Output the [x, y] coordinate of the center of the cell containing the given text.  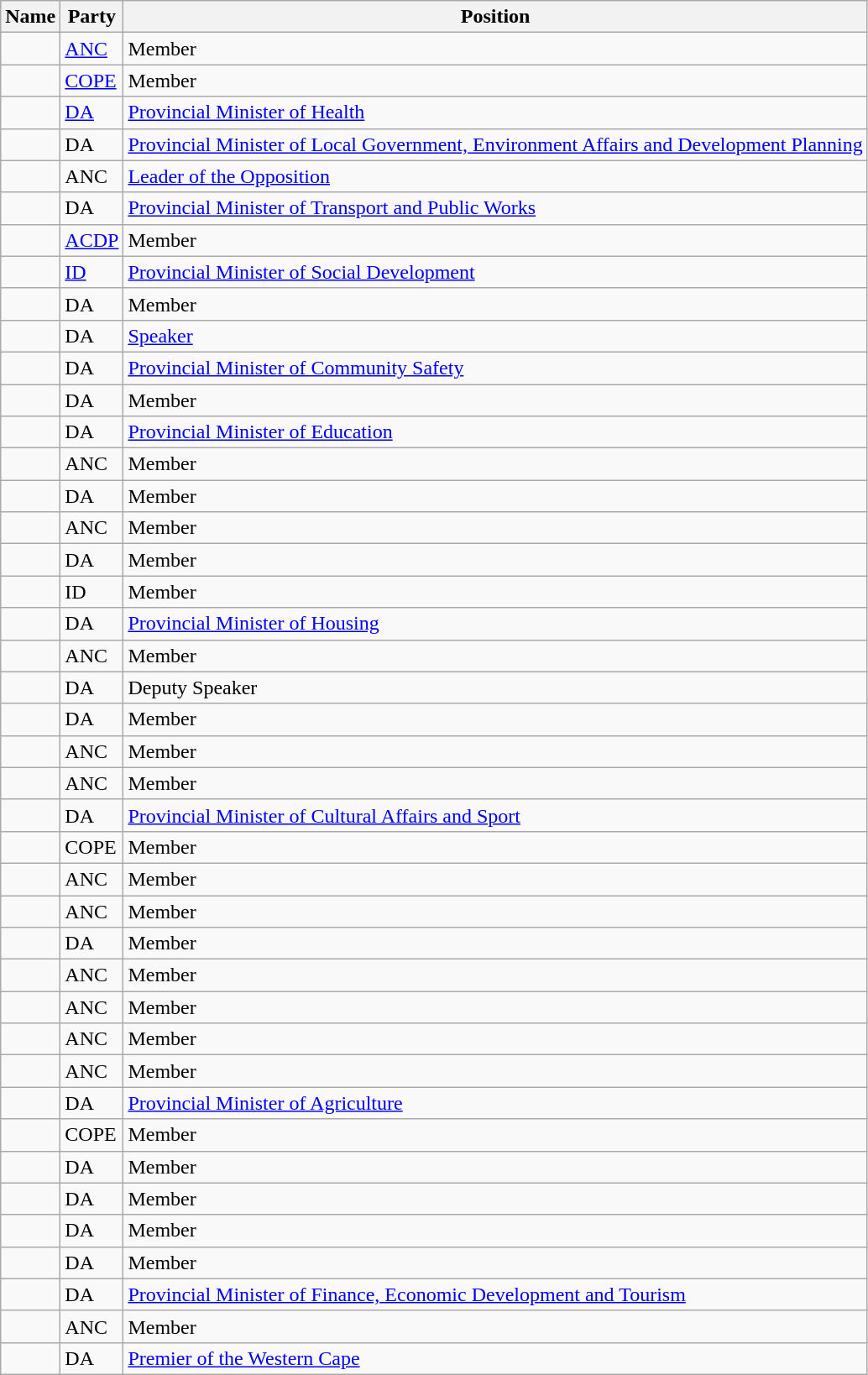
Name [30, 17]
Premier of the Western Cape [495, 1358]
Leader of the Opposition [495, 176]
Provincial Minister of Transport and Public Works [495, 208]
Provincial Minister of Education [495, 432]
Provincial Minister of Health [495, 112]
Provincial Minister of Agriculture [495, 1103]
Party [92, 17]
Position [495, 17]
ACDP [92, 240]
Provincial Minister of Finance, Economic Development and Tourism [495, 1294]
Speaker [495, 336]
Deputy Speaker [495, 687]
Provincial Minister of Social Development [495, 272]
Provincial Minister of Local Government, Environment Affairs and Development Planning [495, 144]
Provincial Minister of Housing [495, 624]
Provincial Minister of Community Safety [495, 368]
Provincial Minister of Cultural Affairs and Sport [495, 815]
